Output the (X, Y) coordinate of the center of the cell containing the given text.  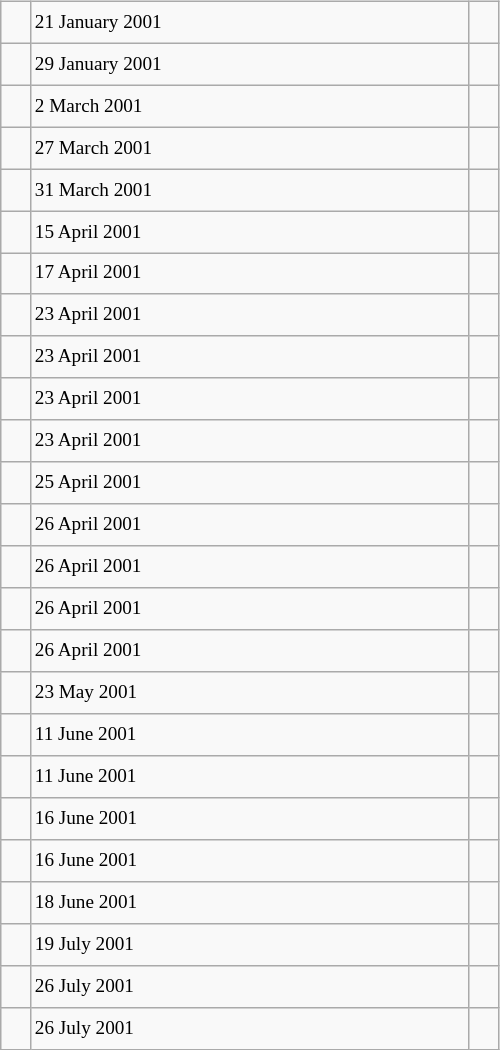
15 April 2001 (250, 232)
31 March 2001 (250, 190)
25 April 2001 (250, 483)
18 June 2001 (250, 902)
17 April 2001 (250, 274)
2 March 2001 (250, 106)
23 May 2001 (250, 693)
27 March 2001 (250, 148)
21 January 2001 (250, 22)
19 July 2001 (250, 944)
29 January 2001 (250, 64)
